Capture the cell that displays the provided text and extract its (X, Y) central coordinate. 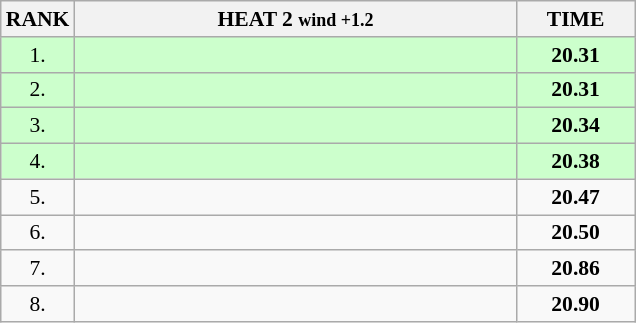
20.34 (576, 126)
TIME (576, 19)
4. (38, 162)
20.86 (576, 269)
RANK (38, 19)
20.47 (576, 197)
3. (38, 126)
20.50 (576, 233)
20.90 (576, 304)
5. (38, 197)
2. (38, 90)
7. (38, 269)
HEAT 2 wind +1.2 (295, 19)
8. (38, 304)
1. (38, 55)
20.38 (576, 162)
6. (38, 233)
